Return (x, y) of the center of cell containing provided text 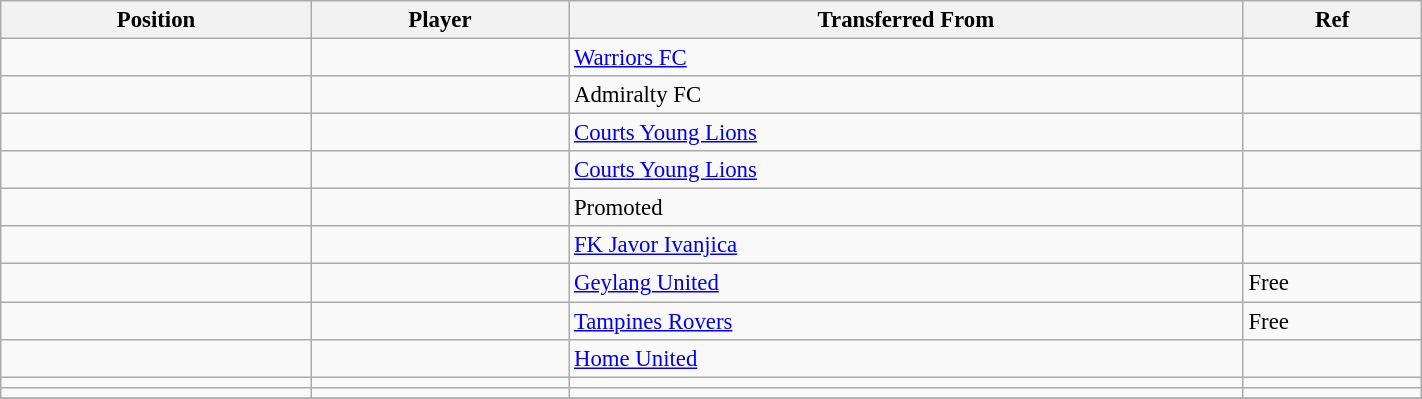
Player (440, 20)
Transferred From (906, 20)
Home United (906, 358)
Admiralty FC (906, 95)
Tampines Rovers (906, 321)
Geylang United (906, 283)
FK Javor Ivanjica (906, 245)
Warriors FC (906, 58)
Ref (1332, 20)
Promoted (906, 208)
Position (156, 20)
